Provide the [x, y] coordinate of the cell's center where the given text is located.  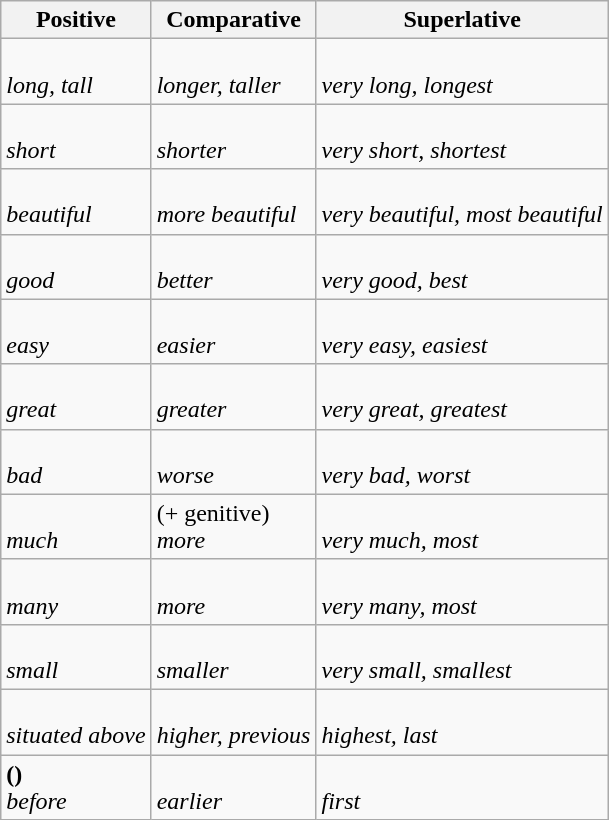
worse [234, 462]
()before [76, 786]
situated above [76, 722]
great [76, 396]
earlier [234, 786]
small [76, 656]
Superlative [462, 20]
greater [234, 396]
long, tall [76, 72]
very easy, easiest [462, 332]
longer, taller [234, 72]
very bad, worst [462, 462]
higher, previous [234, 722]
highest, last [462, 722]
beautiful [76, 202]
Positive [76, 20]
bad [76, 462]
very small, smallest [462, 656]
very long, longest [462, 72]
much [76, 526]
first [462, 786]
very good, best [462, 266]
shorter [234, 136]
many [76, 592]
Comparative [234, 20]
very many, most [462, 592]
easy [76, 332]
better [234, 266]
short [76, 136]
good [76, 266]
smaller [234, 656]
very beautiful, most beautiful [462, 202]
more beautiful [234, 202]
(+ genitive)more [234, 526]
more [234, 592]
easier [234, 332]
very much, most [462, 526]
very short, shortest [462, 136]
very great, greatest [462, 396]
